Provide the (X, Y) coordinate of the cell's center where the given text is located.  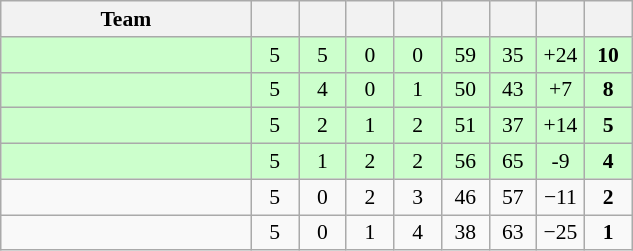
Team (126, 19)
10 (608, 55)
−11 (561, 197)
50 (465, 90)
+14 (561, 126)
−25 (561, 233)
63 (513, 233)
38 (465, 233)
65 (513, 162)
46 (465, 197)
43 (513, 90)
+24 (561, 55)
-9 (561, 162)
56 (465, 162)
59 (465, 55)
51 (465, 126)
+7 (561, 90)
37 (513, 126)
3 (418, 197)
35 (513, 55)
57 (513, 197)
8 (608, 90)
